Determine the [x, y] coordinate at the center of the cell enclosing the given text.  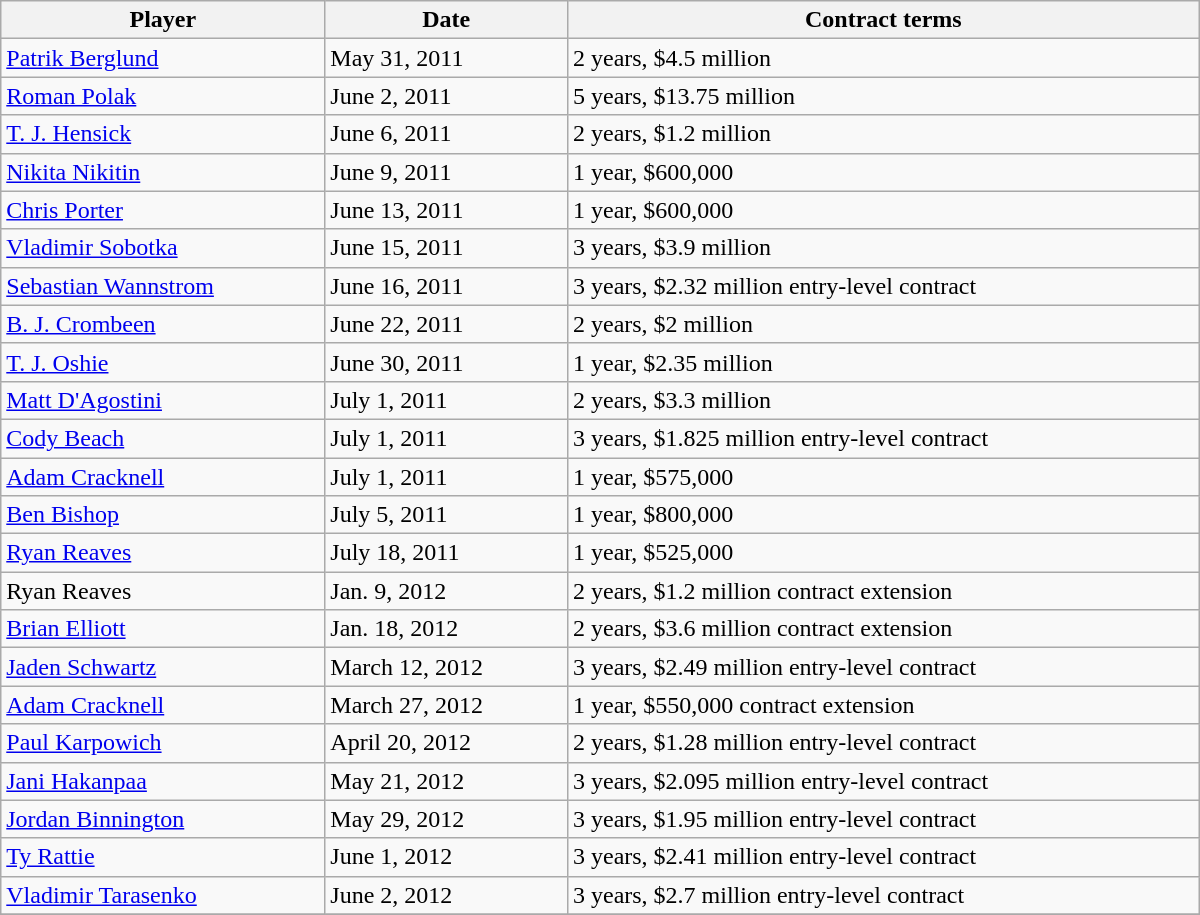
Cody Beach [163, 438]
Vladimir Sobotka [163, 248]
T. J. Oshie [163, 362]
Player [163, 20]
3 years, $2.095 million entry-level contract [883, 781]
May 31, 2011 [446, 58]
Sebastian Wannstrom [163, 286]
5 years, $13.75 million [883, 96]
2 years, $1.2 million contract extension [883, 591]
Patrik Berglund [163, 58]
3 years, $2.7 million entry-level contract [883, 895]
2 years, $4.5 million [883, 58]
June 22, 2011 [446, 324]
Date [446, 20]
2 years, $3.6 million contract extension [883, 629]
1 year, $550,000 contract extension [883, 705]
Jan. 9, 2012 [446, 591]
March 27, 2012 [446, 705]
Matt D'Agostini [163, 400]
Jani Hakanpaa [163, 781]
July 18, 2011 [446, 553]
June 16, 2011 [446, 286]
1 year, $575,000 [883, 477]
T. J. Hensick [163, 134]
B. J. Crombeen [163, 324]
May 21, 2012 [446, 781]
2 years, $1.2 million [883, 134]
April 20, 2012 [446, 743]
3 years, $2.41 million entry-level contract [883, 857]
1 year, $2.35 million [883, 362]
July 5, 2011 [446, 515]
June 30, 2011 [446, 362]
3 years, $1.95 million entry-level contract [883, 819]
3 years, $3.9 million [883, 248]
Roman Polak [163, 96]
Brian Elliott [163, 629]
June 2, 2012 [446, 895]
2 years, $3.3 million [883, 400]
2 years, $2 million [883, 324]
3 years, $1.825 million entry-level contract [883, 438]
Contract terms [883, 20]
June 1, 2012 [446, 857]
Paul Karpowich [163, 743]
Jan. 18, 2012 [446, 629]
Vladimir Tarasenko [163, 895]
Ben Bishop [163, 515]
1 year, $800,000 [883, 515]
3 years, $2.49 million entry-level contract [883, 667]
March 12, 2012 [446, 667]
Ty Rattie [163, 857]
1 year, $525,000 [883, 553]
Jordan Binnington [163, 819]
2 years, $1.28 million entry-level contract [883, 743]
May 29, 2012 [446, 819]
June 9, 2011 [446, 172]
Chris Porter [163, 210]
June 15, 2011 [446, 248]
June 6, 2011 [446, 134]
June 13, 2011 [446, 210]
3 years, $2.32 million entry-level contract [883, 286]
Jaden Schwartz [163, 667]
June 2, 2011 [446, 96]
Nikita Nikitin [163, 172]
